Search for the cell housing the specified text and yield its (x, y) center coordinate. 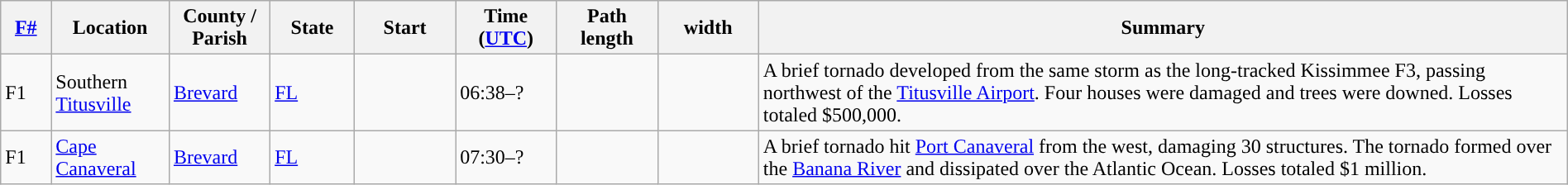
07:30–? (506, 157)
F# (26, 28)
06:38–? (506, 92)
Location (111, 28)
Path length (607, 28)
Cape Canaveral (111, 157)
Time (UTC) (506, 28)
Start (404, 28)
Southern Titusville (111, 92)
width (708, 28)
State (313, 28)
County / Parish (219, 28)
Summary (1163, 28)
